Scan for the cell matching the given text and deliver its [x, y] coordinate at center. 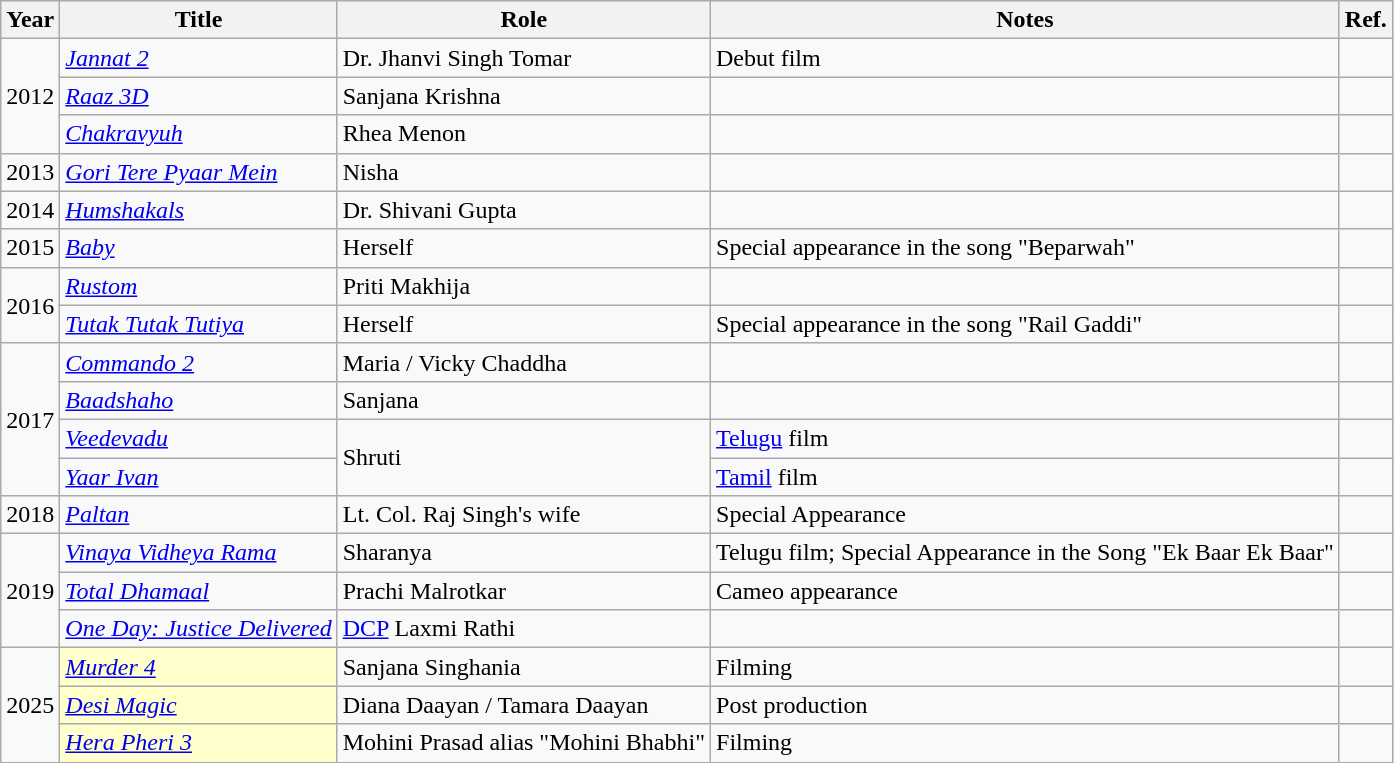
Debut film [1026, 58]
Sanjana Singhania [524, 667]
Priti Makhija [524, 286]
Telugu film [1026, 438]
Sanjana Krishna [524, 96]
Cameo appearance [1026, 591]
Mohini Prasad alias "Mohini Bhabhi" [524, 743]
Yaar Ivan [198, 477]
Sanjana [524, 400]
Rhea Menon [524, 134]
Gori Tere Pyaar Mein [198, 172]
Dr. Jhanvi Singh Tomar [524, 58]
Lt. Col. Raj Singh's wife [524, 515]
Rustom [198, 286]
Telugu film; Special Appearance in the Song "Ek Baar Ek Baar" [1026, 553]
2012 [30, 96]
One Day: Justice Delivered [198, 629]
Murder 4 [198, 667]
2013 [30, 172]
Vinaya Vidheya Rama [198, 553]
Prachi Malrotkar [524, 591]
2017 [30, 419]
Title [198, 20]
Paltan [198, 515]
DCP Laxmi Rathi [524, 629]
Special appearance in the song "Rail Gaddi" [1026, 324]
Sharanya [524, 553]
Baadshaho [198, 400]
Tutak Tutak Tutiya [198, 324]
Veedevadu [198, 438]
2019 [30, 591]
Shruti [524, 457]
Raaz 3D [198, 96]
Special appearance in the song "Beparwah" [1026, 248]
Total Dhamaal [198, 591]
Tamil film [1026, 477]
Post production [1026, 705]
Nisha [524, 172]
Humshakals [198, 210]
Chakravyuh [198, 134]
Hera Pheri 3 [198, 743]
2016 [30, 305]
Baby [198, 248]
Jannat 2 [198, 58]
Maria / Vicky Chaddha [524, 362]
Role [524, 20]
Commando 2 [198, 362]
2015 [30, 248]
Year [30, 20]
2014 [30, 210]
2018 [30, 515]
Ref. [1366, 20]
Desi Magic [198, 705]
Notes [1026, 20]
Diana Daayan / Tamara Daayan [524, 705]
2025 [30, 705]
Dr. Shivani Gupta [524, 210]
Special Appearance [1026, 515]
